Scan for the cell matching the given text and deliver its [x, y] coordinate at center. 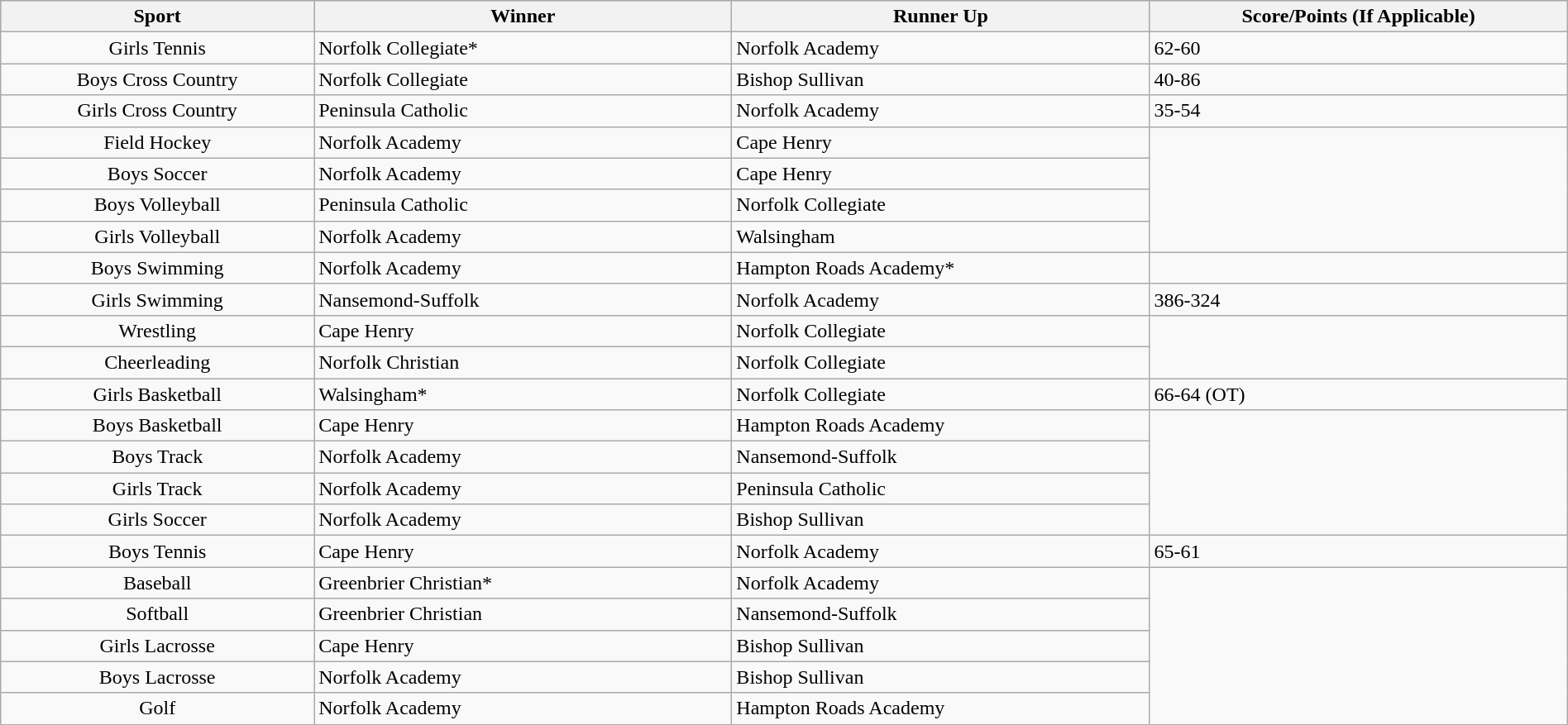
65-61 [1358, 551]
Boys Track [157, 457]
Golf [157, 708]
Greenbrier Christian* [523, 583]
Walsingham* [523, 394]
Walsingham [941, 236]
Boys Basketball [157, 426]
Boys Cross Country [157, 79]
62-60 [1358, 48]
Hampton Roads Academy* [941, 268]
40-86 [1358, 79]
Girls Swimming [157, 299]
Girls Lacrosse [157, 646]
Boys Soccer [157, 174]
Girls Soccer [157, 520]
Field Hockey [157, 142]
Girls Cross Country [157, 111]
Boys Swimming [157, 268]
Sport [157, 17]
Girls Basketball [157, 394]
Score/Points (If Applicable) [1358, 17]
Runner Up [941, 17]
Softball [157, 614]
Wrestling [157, 331]
Girls Volleyball [157, 236]
35-54 [1358, 111]
Boys Volleyball [157, 205]
Girls Tennis [157, 48]
386-324 [1358, 299]
Greenbrier Christian [523, 614]
Boys Lacrosse [157, 677]
Boys Tennis [157, 551]
Winner [523, 17]
Cheerleading [157, 362]
66-64 (OT) [1358, 394]
Baseball [157, 583]
Norfolk Christian [523, 362]
Girls Track [157, 489]
Norfolk Collegiate* [523, 48]
